Find where the given text appears and provide that cell's center as (X, Y) coordinate. 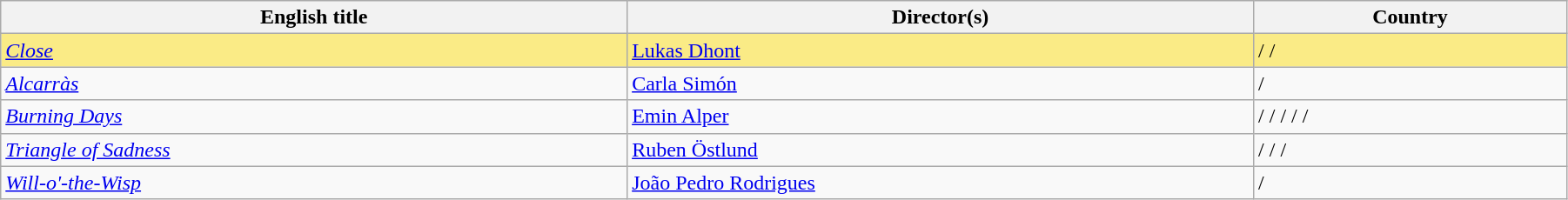
Country (1411, 17)
Carla Simón (941, 83)
João Pedro Rodrigues (941, 183)
/ / / (1411, 150)
/ / / / / (1411, 117)
Director(s) (941, 17)
Burning Days (314, 117)
Alcarràs (314, 83)
Close (314, 50)
Will-o'-the-Wisp (314, 183)
Triangle of Sadness (314, 150)
/ / (1411, 50)
English title (314, 17)
Lukas Dhont (941, 50)
Ruben Östlund (941, 150)
Emin Alper (941, 117)
